Return the [X, Y] coordinate for the center point of the cell that contains the specified text.  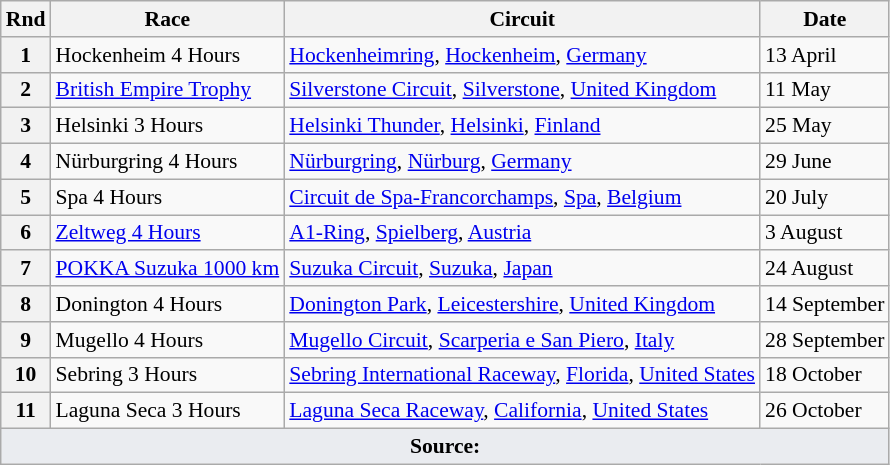
Laguna Seca 3 Hours [167, 411]
9 [26, 340]
Sebring 3 Hours [167, 375]
14 September [824, 304]
Silverstone Circuit, Silverstone, United Kingdom [522, 90]
Circuit [522, 19]
Circuit de Spa-Francorchamps, Spa, Belgium [522, 197]
Race [167, 19]
Hockenheimring, Hockenheim, Germany [522, 55]
1 [26, 55]
Helsinki 3 Hours [167, 126]
5 [26, 197]
Nürburgring, Nürburg, Germany [522, 162]
6 [26, 233]
Source: [446, 447]
25 May [824, 126]
Mugello Circuit, Scarperia e San Piero, Italy [522, 340]
POKKA Suzuka 1000 km [167, 269]
7 [26, 269]
Donington Park, Leicestershire, United Kingdom [522, 304]
A1-Ring, Spielberg, Austria [522, 233]
20 July [824, 197]
Sebring International Raceway, Florida, United States [522, 375]
3 August [824, 233]
3 [26, 126]
8 [26, 304]
Spa 4 Hours [167, 197]
Helsinki Thunder, Helsinki, Finland [522, 126]
Hockenheim 4 Hours [167, 55]
British Empire Trophy [167, 90]
24 August [824, 269]
11 [26, 411]
13 April [824, 55]
Date [824, 19]
18 October [824, 375]
Mugello 4 Hours [167, 340]
Rnd [26, 19]
29 June [824, 162]
Zeltweg 4 Hours [167, 233]
28 September [824, 340]
Donington 4 Hours [167, 304]
4 [26, 162]
Suzuka Circuit, Suzuka, Japan [522, 269]
11 May [824, 90]
10 [26, 375]
Laguna Seca Raceway, California, United States [522, 411]
Nürburgring 4 Hours [167, 162]
26 October [824, 411]
2 [26, 90]
